From the cell containing the given text, extract its center point as [X, Y] coordinate. 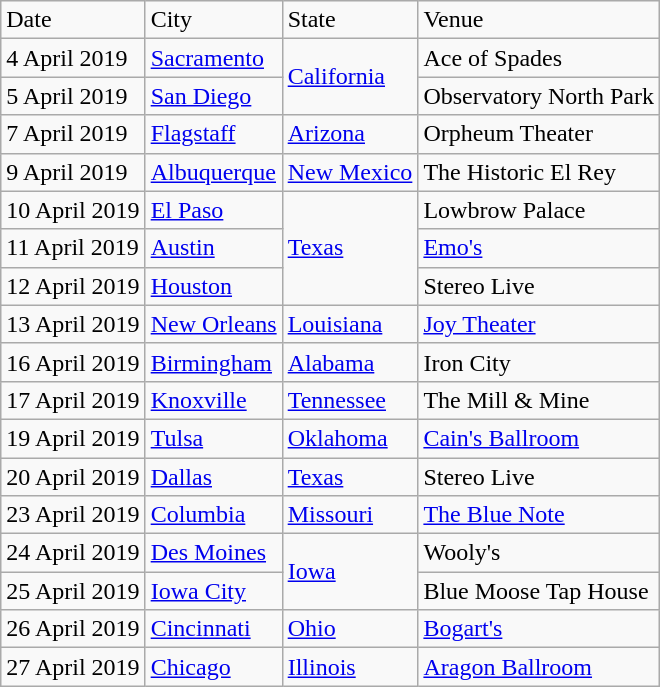
New Orleans [214, 324]
Iron City [539, 362]
Aragon Ballroom [539, 667]
Iowa City [214, 591]
Alabama [350, 362]
Des Moines [214, 553]
Tulsa [214, 438]
Observatory North Park [539, 96]
Ace of Spades [539, 58]
Columbia [214, 515]
17 April 2019 [73, 400]
Date [73, 20]
Bogart's [539, 629]
Wooly's [539, 553]
4 April 2019 [73, 58]
Cain's Ballroom [539, 438]
El Paso [214, 210]
26 April 2019 [73, 629]
7 April 2019 [73, 134]
New Mexico [350, 172]
Cincinnati [214, 629]
Emo's [539, 248]
5 April 2019 [73, 96]
The Historic El Rey [539, 172]
State [350, 20]
Lowbrow Palace [539, 210]
California [350, 77]
Houston [214, 286]
10 April 2019 [73, 210]
The Blue Note [539, 515]
City [214, 20]
Ohio [350, 629]
Oklahoma [350, 438]
Chicago [214, 667]
Iowa [350, 572]
The Mill & Mine [539, 400]
Tennessee [350, 400]
27 April 2019 [73, 667]
12 April 2019 [73, 286]
13 April 2019 [73, 324]
16 April 2019 [73, 362]
Joy Theater [539, 324]
24 April 2019 [73, 553]
9 April 2019 [73, 172]
Arizona [350, 134]
Sacramento [214, 58]
Missouri [350, 515]
Louisiana [350, 324]
Flagstaff [214, 134]
25 April 2019 [73, 591]
Austin [214, 248]
20 April 2019 [73, 477]
19 April 2019 [73, 438]
Birmingham [214, 362]
Knoxville [214, 400]
23 April 2019 [73, 515]
Blue Moose Tap House [539, 591]
San Diego [214, 96]
Orpheum Theater [539, 134]
Venue [539, 20]
Illinois [350, 667]
Dallas [214, 477]
11 April 2019 [73, 248]
Albuquerque [214, 172]
